Identify which cell holds the provided text, then report its [x, y] central coordinate. 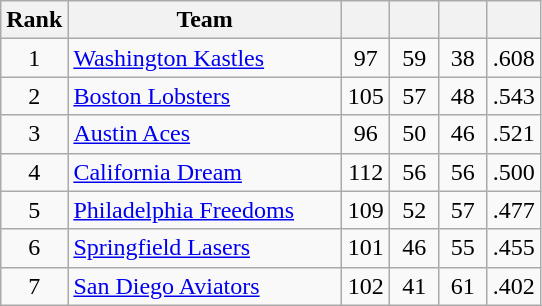
San Diego Aviators [205, 286]
Washington Kastles [205, 58]
96 [366, 134]
105 [366, 96]
Austin Aces [205, 134]
.455 [514, 248]
61 [464, 286]
.500 [514, 172]
102 [366, 286]
Philadelphia Freedoms [205, 210]
50 [414, 134]
97 [366, 58]
Springfield Lasers [205, 248]
Team [205, 20]
112 [366, 172]
2 [34, 96]
California Dream [205, 172]
52 [414, 210]
Rank [34, 20]
101 [366, 248]
.402 [514, 286]
41 [414, 286]
.543 [514, 96]
7 [34, 286]
48 [464, 96]
59 [414, 58]
3 [34, 134]
.477 [514, 210]
.608 [514, 58]
55 [464, 248]
Boston Lobsters [205, 96]
4 [34, 172]
.521 [514, 134]
109 [366, 210]
6 [34, 248]
5 [34, 210]
38 [464, 58]
1 [34, 58]
